Search for the cell housing the specified text and yield its (X, Y) center coordinate. 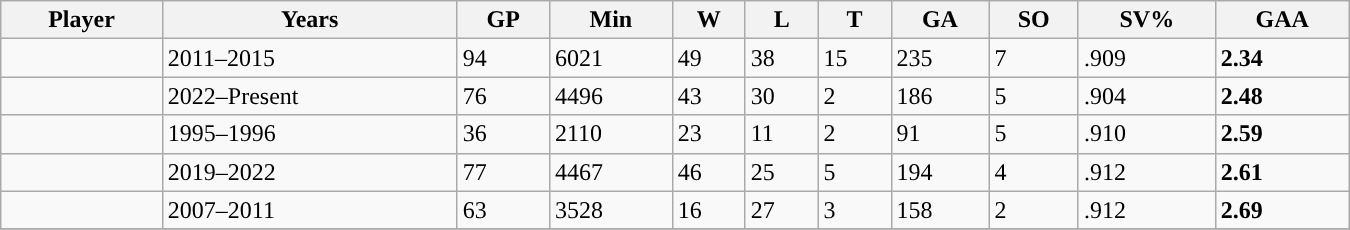
158 (940, 210)
3528 (610, 210)
235 (940, 58)
76 (503, 96)
2.34 (1282, 58)
2110 (610, 134)
GA (940, 20)
.904 (1146, 96)
91 (940, 134)
4496 (610, 96)
GP (503, 20)
36 (503, 134)
SO (1034, 20)
2022–Present (310, 96)
23 (708, 134)
27 (782, 210)
4 (1034, 172)
7 (1034, 58)
W (708, 20)
Min (610, 20)
2011–2015 (310, 58)
2.59 (1282, 134)
63 (503, 210)
94 (503, 58)
3 (854, 210)
194 (940, 172)
2.48 (1282, 96)
SV% (1146, 20)
25 (782, 172)
43 (708, 96)
L (782, 20)
2.69 (1282, 210)
2007–2011 (310, 210)
186 (940, 96)
GAA (1282, 20)
46 (708, 172)
6021 (610, 58)
.909 (1146, 58)
15 (854, 58)
4467 (610, 172)
2.61 (1282, 172)
.910 (1146, 134)
30 (782, 96)
Player (82, 20)
49 (708, 58)
Years (310, 20)
2019–2022 (310, 172)
77 (503, 172)
T (854, 20)
11 (782, 134)
38 (782, 58)
16 (708, 210)
1995–1996 (310, 134)
